Search for the cell housing the specified text and yield its [x, y] center coordinate. 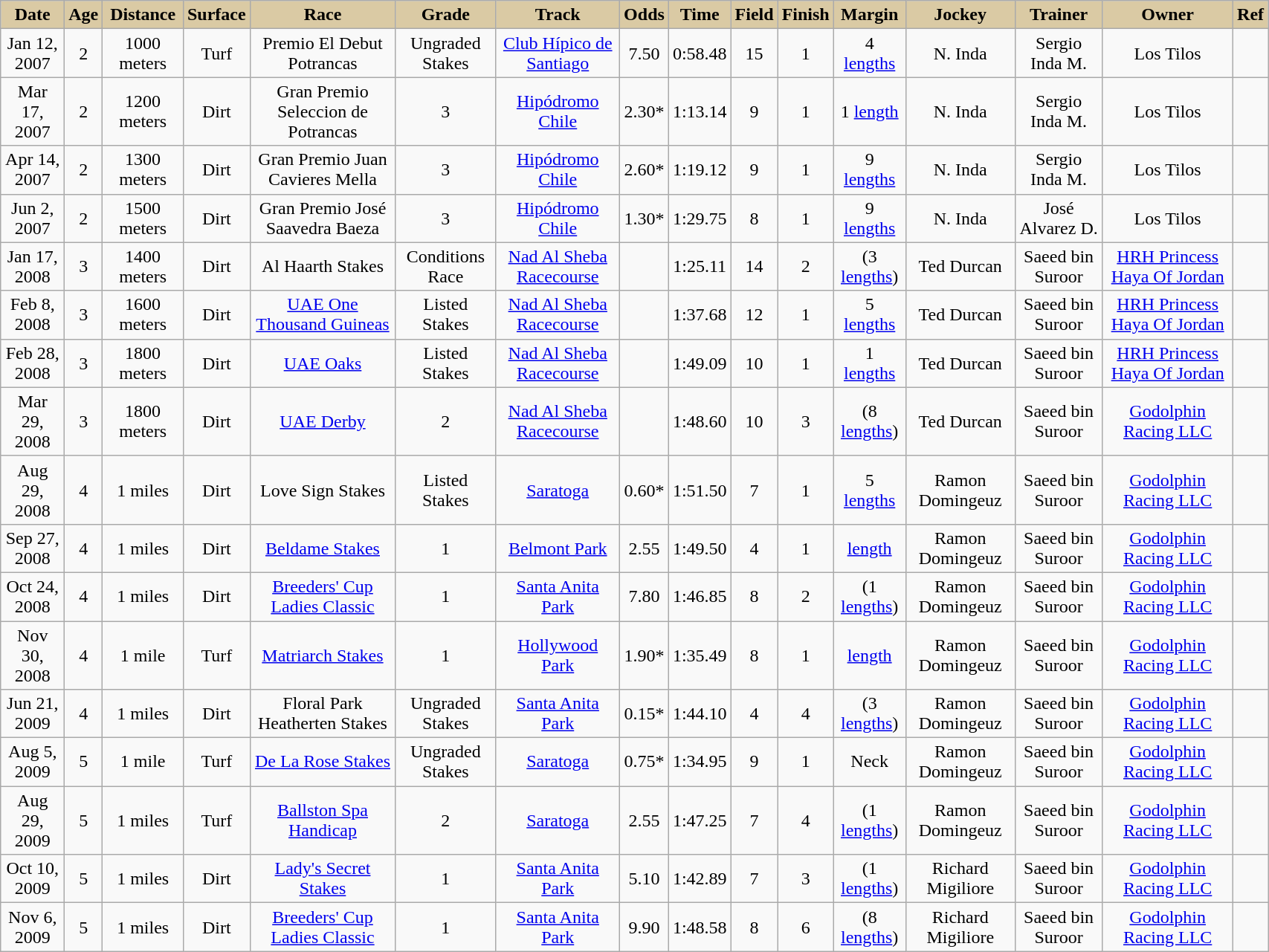
Gran Premio Seleccion de Potrancas [323, 111]
1:42.89 [700, 878]
Jun 2, 2007 [33, 218]
1300 meters [143, 169]
Mar 29, 2008 [33, 421]
Jockey [960, 15]
José Alvarez D. [1059, 218]
1:29.75 [700, 218]
Nov 6, 2009 [33, 927]
Nov 30, 2008 [33, 655]
Race [323, 15]
0.60* [645, 490]
Gran Premio José Saavedra Baeza [323, 218]
12 [754, 315]
Field [754, 15]
0:58.48 [700, 54]
Aug 29, 2008 [33, 490]
1400 meters [143, 266]
1:25.11 [700, 266]
1 length [870, 111]
Apr 14, 2007 [33, 169]
1:44.10 [700, 713]
Feb 28, 2008 [33, 363]
Gran Premio Juan Cavieres Mella [323, 169]
Date [33, 15]
1:51.50 [700, 490]
2.30* [645, 111]
1.30* [645, 218]
Jun 21, 2009 [33, 713]
4 lengths [870, 54]
Ballston Spa Handicap [323, 820]
14 [754, 266]
1:49.09 [700, 363]
1:46.85 [700, 596]
Distance [143, 15]
De La Rose Stakes [323, 762]
1.90* [645, 655]
Trainer [1059, 15]
2.60* [645, 169]
1600 meters [143, 315]
Mar 17, 2007 [33, 111]
1:48.60 [700, 421]
0.75* [645, 762]
Time [700, 15]
Age [83, 15]
5.10 [645, 878]
Club Hípico de Santiago [558, 54]
Jan 12, 2007 [33, 54]
1500 meters [143, 218]
Surface [216, 15]
Grade [446, 15]
Finish [806, 15]
6 [806, 927]
Track [558, 15]
7.50 [645, 54]
Floral Park Heatherten Stakes [323, 713]
Hollywood Park [558, 655]
Sep 27, 2008 [33, 548]
1200 meters [143, 111]
Love Sign Stakes [323, 490]
UAE Oaks [323, 363]
7.80 [645, 596]
Aug 29, 2009 [33, 820]
1:35.49 [700, 655]
Lady's Secret Stakes [323, 878]
Matriarch Stakes [323, 655]
Premio El Debut Potrancas [323, 54]
Jan 17, 2008 [33, 266]
UAE Derby [323, 421]
Odds [645, 15]
0.15* [645, 713]
15 [754, 54]
Conditions Race [446, 266]
1:34.95 [700, 762]
Ref [1250, 15]
1:47.25 [700, 820]
9.90 [645, 927]
1000 meters [143, 54]
Feb 8, 2008 [33, 315]
Beldame Stakes [323, 548]
1 lengths [870, 363]
Owner [1168, 15]
Aug 5, 2009 [33, 762]
Al Haarth Stakes [323, 266]
Margin [870, 15]
1:48.58 [700, 927]
UAE One Thousand Guineas [323, 315]
Belmont Park [558, 548]
Neck [870, 762]
1:37.68 [700, 315]
Oct 10, 2009 [33, 878]
1:49.50 [700, 548]
1:13.14 [700, 111]
Oct 24, 2008 [33, 596]
1:19.12 [700, 169]
